From the cell containing the given text, extract its center point as [x, y] coordinate. 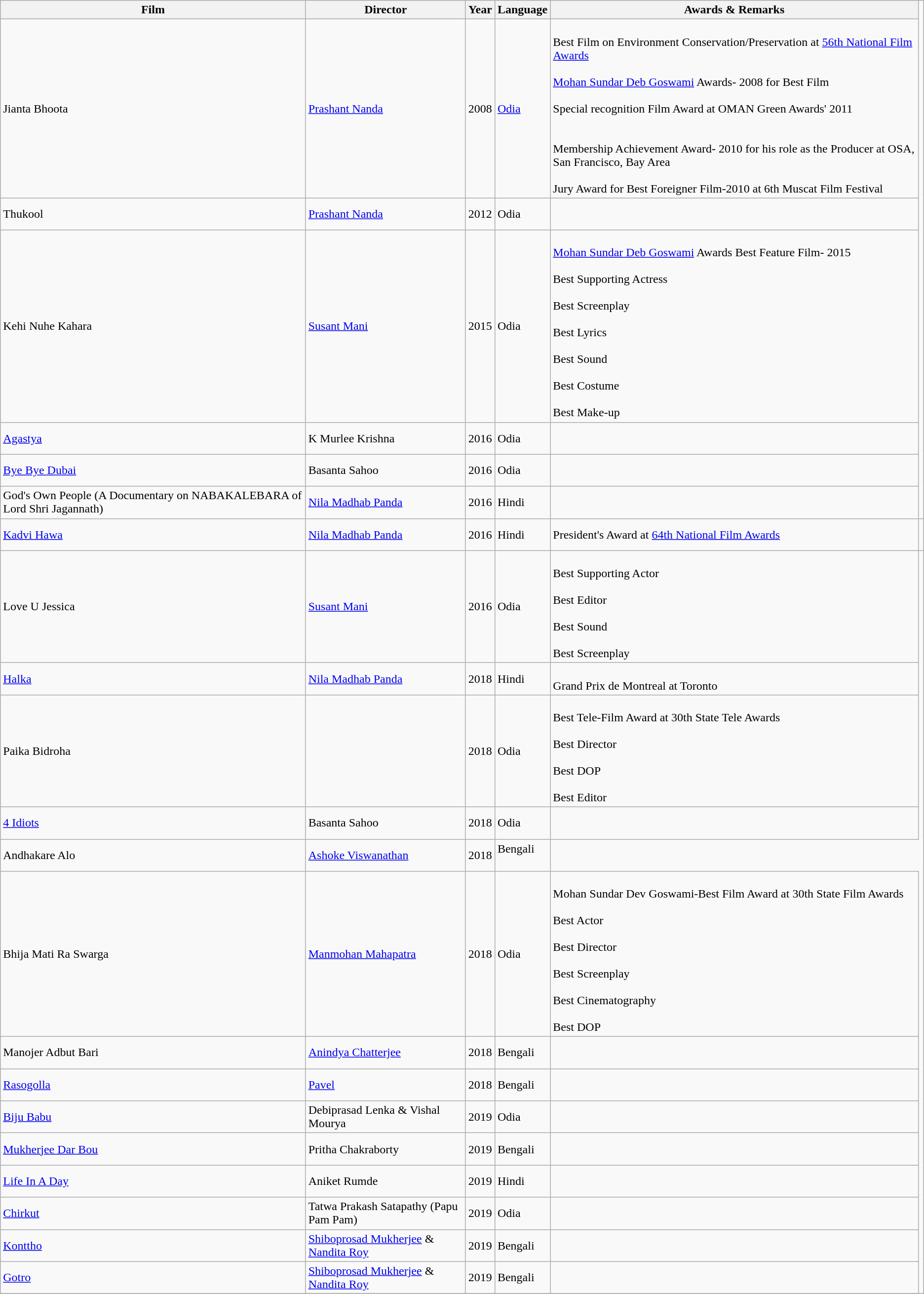
Bhija Mati Ra Swarga [153, 954]
Manojer Adbut Bari [153, 1053]
Pritha Chakraborty [385, 1149]
Konttho [153, 1245]
Tatwa Prakash Satapathy (Papu Pam Pam) [385, 1214]
Best Supporting Actor Best Editor Best Sound Best Screenplay [734, 606]
Life In A Day [153, 1181]
Chirkut [153, 1214]
God's Own People (A Documentary on NABAKALEBARA of Lord Shri Jagannath) [153, 503]
Rasogolla [153, 1085]
Agastya [153, 438]
Anindya Chatterjee [385, 1053]
Manmohan Mahapatra [385, 954]
Best Tele-Film Award at 30th State Tele Awards Best Director Best DOP Best Editor [734, 750]
Paika Bidroha [153, 750]
Year [480, 10]
Ashoke Viswanathan [385, 855]
2015 [480, 326]
Halka [153, 678]
Pavel [385, 1085]
Love U Jessica [153, 606]
President's Award at 64th National Film Awards [734, 534]
Grand Prix de Montreal at Toronto [734, 678]
Thukool [153, 214]
Mohan Sundar Dev Goswami-Best Film Award at 30th State Film Awards Best Actor Best Director Best Screenplay Best Cinematography Best DOP [734, 954]
K Murlee Krishna [385, 438]
4 Idiots [153, 823]
Mohan Sundar Deb Goswami Awards Best Feature Film- 2015 Best Supporting Actress Best Screenplay Best Lyrics Best Sound Best Costume Best Make-up [734, 326]
Awards & Remarks [734, 10]
Jianta Bhoota [153, 109]
Director [385, 10]
Bye Bye Dubai [153, 470]
2012 [480, 214]
Mukherjee Dar Bou [153, 1149]
Andhakare Alo [153, 855]
Kehi Nuhe Kahara [153, 326]
Aniket Rumde [385, 1181]
Language [522, 10]
Debiprasad Lenka & Vishal Mourya [385, 1117]
Gotro [153, 1278]
Film [153, 10]
Biju Babu [153, 1117]
2008 [480, 109]
Kadvi Hawa [153, 534]
